Determine the [X, Y] coordinate at the center of the cell enclosing the given text.  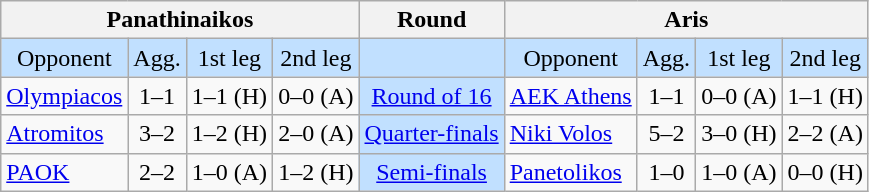
Semi-finals [432, 172]
5–2 [666, 134]
2–2 [157, 172]
3–0 (H) [739, 134]
Quarter-finals [432, 134]
Panetolikos [570, 172]
3–2 [157, 134]
Niki Volos [570, 134]
Round [432, 20]
0–0 (H) [825, 172]
Panathinaikos [180, 20]
2–0 (A) [316, 134]
Aris [686, 20]
PAOK [64, 172]
1–0 [666, 172]
2–2 (A) [825, 134]
Round of 16 [432, 96]
AEK Athens [570, 96]
Olympiacos [64, 96]
Atromitos [64, 134]
